From the cell containing the given text, extract its center point as (x, y) coordinate. 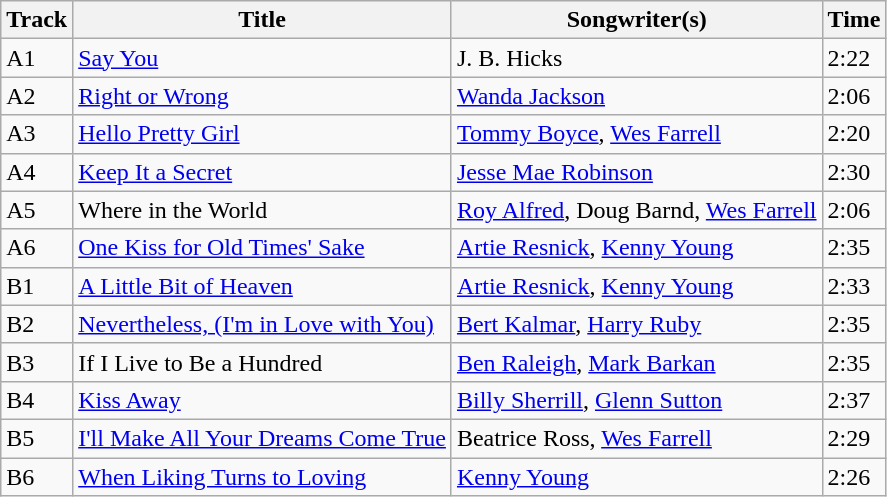
Jesse Mae Robinson (636, 172)
Bert Kalmar, Harry Ruby (636, 324)
I'll Make All Your Dreams Come True (262, 438)
A6 (37, 248)
Nevertheless, (I'm in Love with You) (262, 324)
B3 (37, 362)
A3 (37, 134)
A5 (37, 210)
A4 (37, 172)
Right or Wrong (262, 96)
When Liking Turns to Loving (262, 477)
2:22 (854, 58)
2:29 (854, 438)
J. B. Hicks (636, 58)
Songwriter(s) (636, 20)
If I Live to Be a Hundred (262, 362)
Kenny Young (636, 477)
B6 (37, 477)
Hello Pretty Girl (262, 134)
Wanda Jackson (636, 96)
Track (37, 20)
Time (854, 20)
Tommy Boyce, Wes Farrell (636, 134)
2:33 (854, 286)
Roy Alfred, Doug Barnd, Wes Farrell (636, 210)
A1 (37, 58)
Title (262, 20)
Say You (262, 58)
A Little Bit of Heaven (262, 286)
Ben Raleigh, Mark Barkan (636, 362)
Billy Sherrill, Glenn Sutton (636, 400)
B5 (37, 438)
A2 (37, 96)
2:20 (854, 134)
B4 (37, 400)
Kiss Away (262, 400)
Keep It a Secret (262, 172)
2:30 (854, 172)
Beatrice Ross, Wes Farrell (636, 438)
One Kiss for Old Times' Sake (262, 248)
B2 (37, 324)
B1 (37, 286)
2:37 (854, 400)
2:26 (854, 477)
Where in the World (262, 210)
